From the cell containing the given text, extract its center point as (X, Y) coordinate. 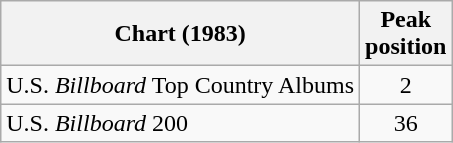
Peakposition (406, 34)
Chart (1983) (180, 34)
U.S. Billboard 200 (180, 123)
36 (406, 123)
2 (406, 85)
U.S. Billboard Top Country Albums (180, 85)
